Find where the given text appears and provide that cell's center as (X, Y) coordinate. 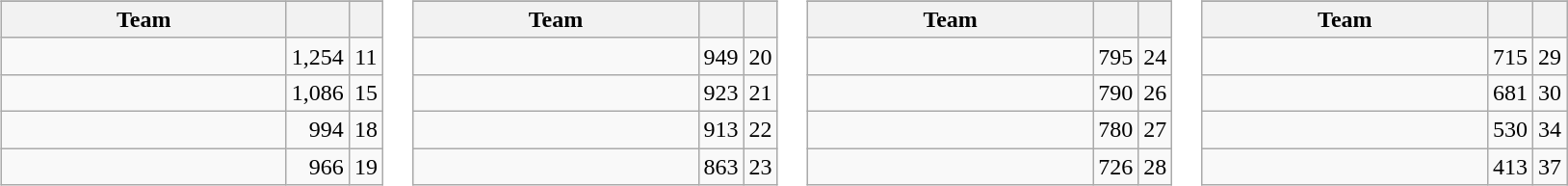
994 (318, 129)
715 (1510, 56)
34 (1549, 129)
23 (761, 167)
37 (1549, 167)
949 (720, 56)
20 (761, 56)
1,086 (318, 93)
966 (318, 167)
681 (1510, 93)
923 (720, 93)
413 (1510, 167)
726 (1115, 167)
28 (1156, 167)
15 (366, 93)
18 (366, 129)
780 (1115, 129)
795 (1115, 56)
29 (1549, 56)
790 (1115, 93)
21 (761, 93)
30 (1549, 93)
26 (1156, 93)
530 (1510, 129)
22 (761, 129)
863 (720, 167)
27 (1156, 129)
913 (720, 129)
1,254 (318, 56)
24 (1156, 56)
19 (366, 167)
11 (366, 56)
